For the text-containing cell, return its midpoint in [X, Y] coordinate format. 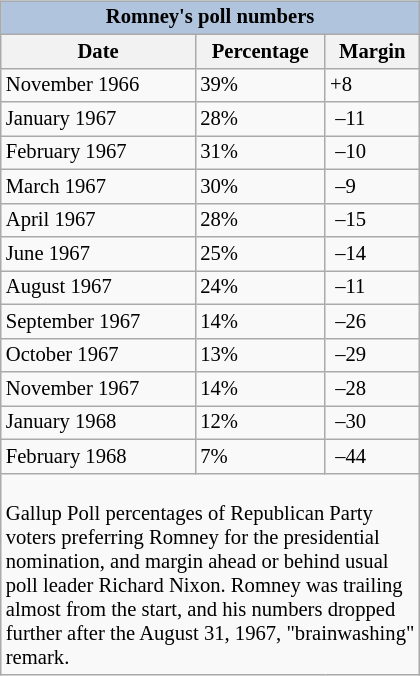
–14 [372, 254]
March 1967 [98, 186]
+8 [372, 85]
November 1967 [98, 389]
30% [260, 186]
–30 [372, 423]
September 1967 [98, 321]
October 1967 [98, 355]
November 1966 [98, 85]
Romney's poll numbers [210, 18]
24% [260, 288]
June 1967 [98, 254]
7% [260, 456]
–10 [372, 153]
31% [260, 153]
January 1967 [98, 119]
–15 [372, 220]
–26 [372, 321]
39% [260, 85]
Percentage [260, 51]
–29 [372, 355]
25% [260, 254]
April 1967 [98, 220]
Date [98, 51]
August 1967 [98, 288]
–9 [372, 186]
12% [260, 423]
–44 [372, 456]
February 1967 [98, 153]
Margin [372, 51]
February 1968 [98, 456]
–28 [372, 389]
13% [260, 355]
January 1968 [98, 423]
